Determine the [x, y] coordinate at the center of the cell enclosing the given text.  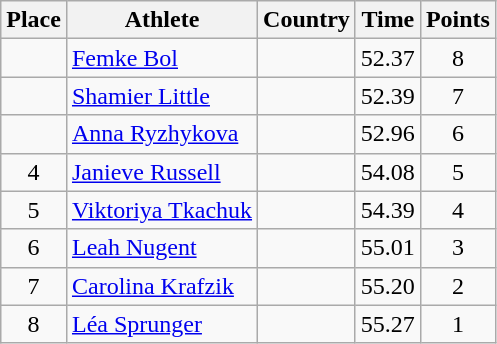
52.37 [388, 58]
2 [458, 286]
52.96 [388, 134]
Place [34, 20]
54.08 [388, 172]
52.39 [388, 96]
Viktoriya Tkachuk [162, 210]
55.27 [388, 324]
Leah Nugent [162, 248]
Femke Bol [162, 58]
Country [307, 20]
Shamier Little [162, 96]
Carolina Krafzik [162, 286]
Points [458, 20]
Anna Ryzhykova [162, 134]
Time [388, 20]
Janieve Russell [162, 172]
1 [458, 324]
Léa Sprunger [162, 324]
Athlete [162, 20]
3 [458, 248]
55.01 [388, 248]
54.39 [388, 210]
55.20 [388, 286]
